Find where the given text appears and provide that cell's center as (x, y) coordinate. 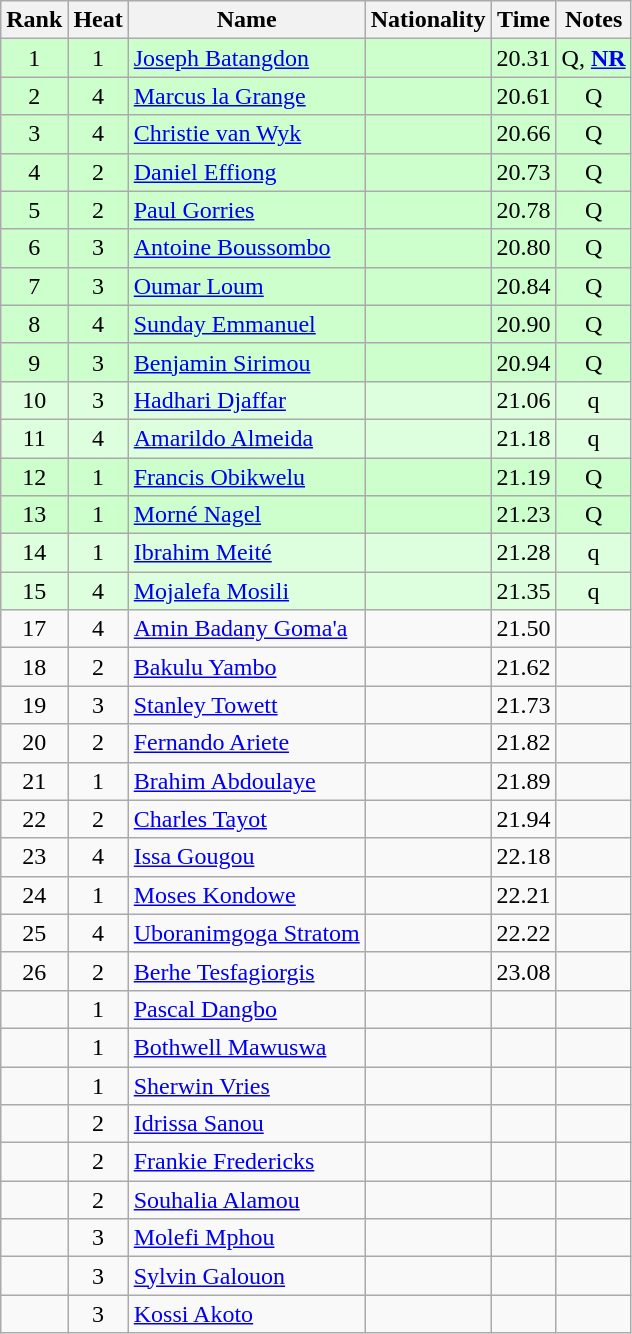
21.19 (524, 477)
5 (34, 210)
Berhe Tesfagiorgis (246, 971)
14 (34, 553)
25 (34, 933)
Kossi Akoto (246, 1314)
20.73 (524, 172)
Heat (98, 20)
Q, NR (594, 58)
12 (34, 477)
Brahim Abdoulaye (246, 781)
21.89 (524, 781)
Frankie Fredericks (246, 1162)
Bothwell Mawuswa (246, 1047)
Name (246, 20)
7 (34, 286)
Francis Obikwelu (246, 477)
19 (34, 705)
21.35 (524, 591)
20.61 (524, 96)
21.73 (524, 705)
Notes (594, 20)
26 (34, 971)
Idrissa Sanou (246, 1124)
21.23 (524, 515)
Souhalia Alamou (246, 1200)
Uboranimgoga Stratom (246, 933)
20.31 (524, 58)
Molefi Mphou (246, 1238)
Sunday Emmanuel (246, 324)
Hadhari Djaffar (246, 400)
8 (34, 324)
Christie van Wyk (246, 134)
21.28 (524, 553)
Pascal Dangbo (246, 1009)
Paul Gorries (246, 210)
Nationality (428, 20)
6 (34, 248)
10 (34, 400)
20.80 (524, 248)
Bakulu Yambo (246, 667)
Stanley Towett (246, 705)
21.62 (524, 667)
21.82 (524, 743)
21.18 (524, 438)
18 (34, 667)
21.50 (524, 629)
Benjamin Sirimou (246, 362)
Ibrahim Meité (246, 553)
Moses Kondowe (246, 895)
23 (34, 857)
Issa Gougou (246, 857)
17 (34, 629)
21.94 (524, 819)
15 (34, 591)
Marcus la Grange (246, 96)
Charles Tayot (246, 819)
Amarildo Almeida (246, 438)
Sherwin Vries (246, 1085)
Amin Badany Goma'a (246, 629)
9 (34, 362)
Mojalefa Mosili (246, 591)
Sylvin Galouon (246, 1276)
Morné Nagel (246, 515)
20.90 (524, 324)
20.94 (524, 362)
Time (524, 20)
Antoine Boussombo (246, 248)
Oumar Loum (246, 286)
13 (34, 515)
22.21 (524, 895)
11 (34, 438)
22 (34, 819)
22.22 (524, 933)
Daniel Effiong (246, 172)
Fernando Ariete (246, 743)
23.08 (524, 971)
Rank (34, 20)
21.06 (524, 400)
Joseph Batangdon (246, 58)
22.18 (524, 857)
20.66 (524, 134)
20.78 (524, 210)
20.84 (524, 286)
21 (34, 781)
24 (34, 895)
20 (34, 743)
